Output the (X, Y) coordinate of the center of the cell containing the given text.  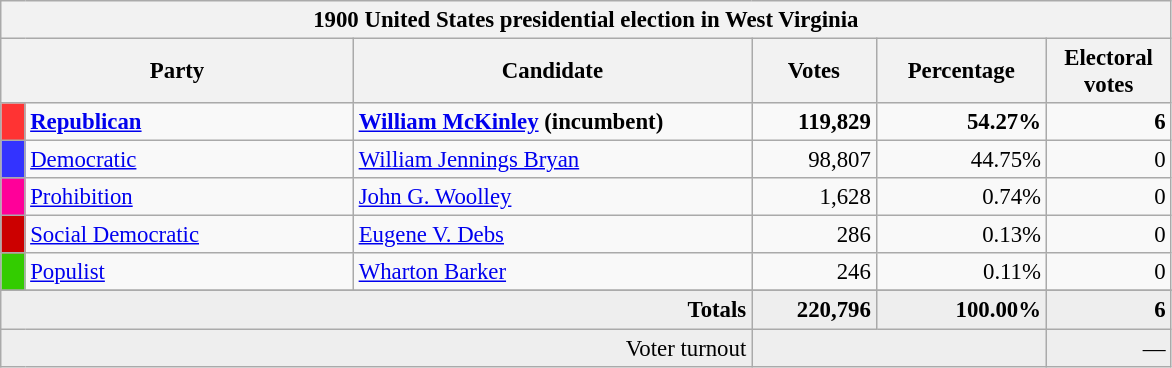
John G. Woolley (552, 197)
Voter turnout (376, 348)
William McKinley (incumbent) (552, 122)
100.00% (961, 310)
Totals (376, 310)
286 (814, 235)
246 (814, 273)
98,807 (814, 160)
54.27% (961, 122)
0.74% (961, 197)
Republican (189, 122)
Wharton Barker (552, 273)
Eugene V. Debs (552, 235)
Populist (189, 273)
Prohibition (189, 197)
220,796 (814, 310)
0.11% (961, 273)
— (1108, 348)
Percentage (961, 72)
Candidate (552, 72)
Democratic (189, 160)
William Jennings Bryan (552, 160)
44.75% (961, 160)
Social Democratic (189, 235)
0.13% (961, 235)
119,829 (814, 122)
1900 United States presidential election in West Virginia (586, 20)
Votes (814, 72)
Party (178, 72)
Electoral votes (1108, 72)
1,628 (814, 197)
